Capture the cell that displays the provided text and extract its [X, Y] central coordinate. 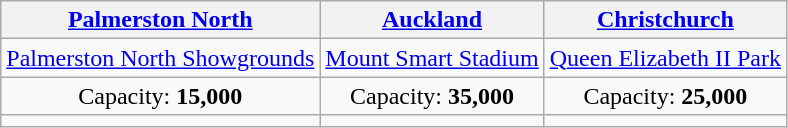
Palmerston North Showgrounds [160, 58]
Auckland [432, 20]
Queen Elizabeth II Park [665, 58]
Palmerston North [160, 20]
Mount Smart Stadium [432, 58]
Capacity: 25,000 [665, 96]
Christchurch [665, 20]
Capacity: 35,000 [432, 96]
Capacity: 15,000 [160, 96]
